Output the (x, y) coordinate of the center of the cell containing the given text.  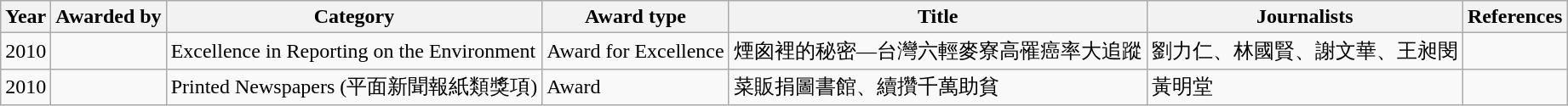
黃明堂 (1304, 86)
Excellence in Reporting on the Environment (354, 51)
Category (354, 17)
煙囪裡的秘密—台灣六輕麥寮高罹癌率大追蹤 (938, 51)
Journalists (1304, 17)
Title (938, 17)
Year (26, 17)
Award type (635, 17)
Award for Excellence (635, 51)
Award (635, 86)
Printed Newspapers (平面新聞報紙類獎項) (354, 86)
References (1515, 17)
菜販捐圖書館、續攢千萬助貧 (938, 86)
Awarded by (109, 17)
劉力仁、林國賢、謝文華、王昶閔 (1304, 51)
